Return the [X, Y] coordinate for the center point of the cell that contains the specified text.  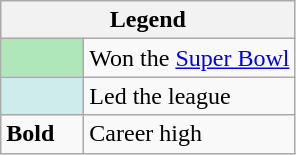
Led the league [190, 96]
Legend [148, 20]
Won the Super Bowl [190, 58]
Bold [42, 134]
Career high [190, 134]
